Capture the cell that displays the provided text and extract its [x, y] central coordinate. 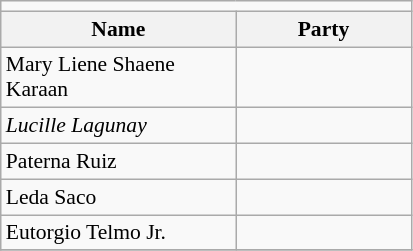
Leda Saco [118, 197]
Eutorgio Telmo Jr. [118, 233]
Paterna Ruiz [118, 162]
Name [118, 29]
Mary Liene Shaene Karaan [118, 78]
Party [324, 29]
Lucille Lagunay [118, 126]
